Find where the given text appears and provide that cell's center as (X, Y) coordinate. 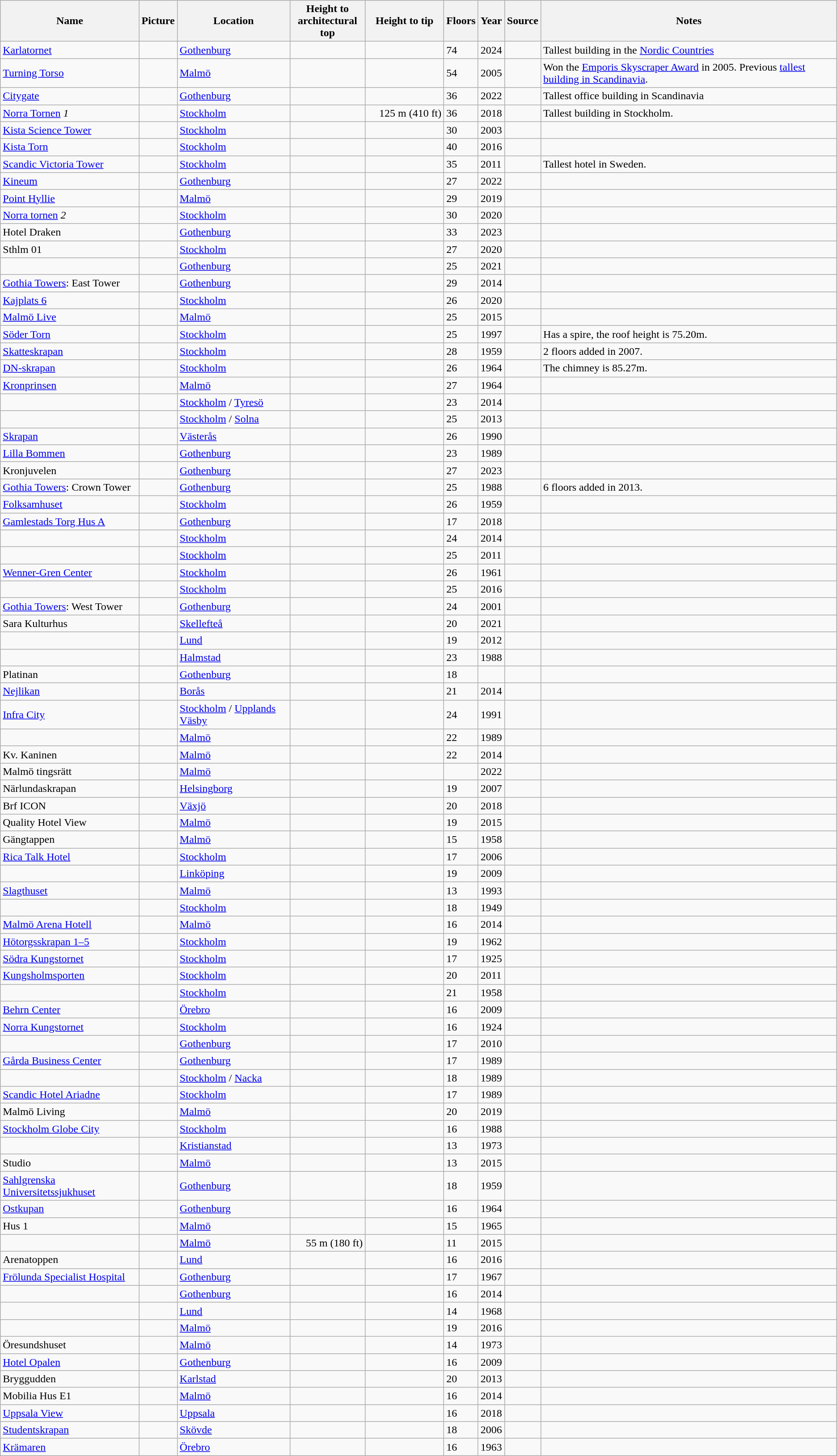
1924 (491, 1027)
Malmö Arena Hotell (70, 925)
6 floors added in 2013. (689, 487)
74 (461, 50)
Norra tornen 2 (70, 215)
Gothia Towers: Crown Tower (70, 487)
Height to tip (405, 21)
Hötorgsskrapan 1–5 (70, 942)
Skellefteå (233, 623)
Kv. Kaninen (70, 754)
1990 (491, 436)
Karlatornet (70, 50)
Hus 1 (70, 1226)
Won the Emporis Skyscraper Award in 2005. Previous tallest building in Scandinavia. (689, 73)
Tallest hotel in Sweden. (689, 164)
Norra Tornen 1 (70, 113)
33 (461, 232)
Uppsala (233, 1413)
Turning Torso (70, 73)
Slagthuset (70, 891)
Hotel Opalen (70, 1362)
Växjö (233, 806)
2005 (491, 73)
Ostkupan (70, 1209)
Linköping (233, 874)
2024 (491, 50)
1997 (491, 334)
1961 (491, 572)
Infra City (70, 714)
Hotel Draken (70, 232)
35 (461, 164)
Norra Kungstornet (70, 1027)
Malmö tingsrätt (70, 771)
Skatteskrapan (70, 351)
1925 (491, 959)
Karlstad (233, 1379)
Kristianstad (233, 1146)
Gårda Business Center (70, 1060)
Sahlgrenska Universitetssjukhuset (70, 1186)
Kista Science Tower (70, 130)
Gamlestads Torg Hus A (70, 522)
Gängtappen (70, 840)
Brf ICON (70, 806)
54 (461, 73)
Lilla Bommen (70, 453)
Wenner-Gren Center (70, 572)
Närlundaskrapan (70, 788)
Behrn Center (70, 1010)
55 m (180 ft) (327, 1243)
Rica Talk Hotel (70, 857)
1991 (491, 714)
Krämaren (70, 1447)
Sthlm 01 (70, 249)
Mobilia Hus E1 (70, 1396)
1963 (491, 1447)
125 m (410 ft) (405, 113)
Arenatoppen (70, 1260)
Kronprinsen (70, 385)
1967 (491, 1277)
Point Hyllie (70, 198)
Malmö Living (70, 1112)
Location (233, 21)
Stockholm / Upplands Väsby (233, 714)
11 (461, 1243)
Bryggudden (70, 1379)
Name (70, 21)
Stockholm / Solna (233, 419)
Source (522, 21)
2003 (491, 130)
Frölunda Specialist Hospital (70, 1277)
Kajplats 6 (70, 300)
1965 (491, 1226)
Malmö Live (70, 317)
Folksamhuset (70, 504)
Öresundshuset (70, 1345)
1949 (491, 908)
Halmstad (233, 657)
Nejlikan (70, 691)
Studentskrapan (70, 1430)
Floors (461, 21)
Borås (233, 691)
40 (461, 147)
28 (461, 351)
1993 (491, 891)
Söder Torn (70, 334)
Notes (689, 21)
Stockholm / Nacka (233, 1077)
Kronjuvelen (70, 470)
2001 (491, 606)
Has a spire, the roof height is 75.20m. (689, 334)
Uppsala View (70, 1413)
Tallest building in Stockholm. (689, 113)
2012 (491, 640)
Skrapan (70, 436)
1968 (491, 1311)
Picture (158, 21)
Citygate (70, 96)
Sara Kulturhus (70, 623)
Height to architectural top (327, 21)
Skövde (233, 1430)
Gothia Towers: West Tower (70, 606)
DN-skrapan (70, 368)
Stockholm Globe City (70, 1129)
The chimney is 85.27m. (689, 368)
Gothia Towers: East Tower (70, 283)
Tallest building in the Nordic Countries (689, 50)
Kungsholmsporten (70, 976)
2007 (491, 788)
Västerås (233, 436)
Quality Hotel View (70, 823)
1962 (491, 942)
Stockholm / Tyresö (233, 402)
Studio (70, 1163)
Kista Torn (70, 147)
Tallest office building in Scandinavia (689, 96)
Kineum (70, 181)
Scandic Hotel Ariadne (70, 1095)
2010 (491, 1044)
Södra Kungstornet (70, 959)
Helsingborg (233, 788)
2 floors added in 2007. (689, 351)
Year (491, 21)
Scandic Victoria Tower (70, 164)
Platinan (70, 674)
